Return [x, y] of the center of cell containing provided text 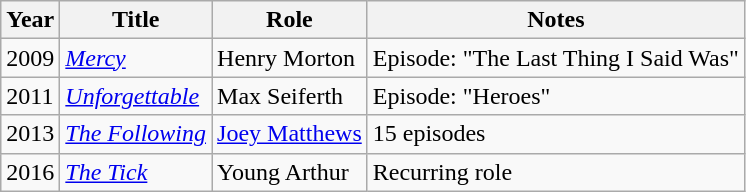
Young Arthur [290, 172]
Recurring role [556, 172]
2013 [30, 134]
Unforgettable [136, 96]
The Tick [136, 172]
Role [290, 20]
Episode: "Heroes" [556, 96]
Joey Matthews [290, 134]
2009 [30, 58]
Mercy [136, 58]
Henry Morton [290, 58]
Notes [556, 20]
Episode: "The Last Thing I Said Was" [556, 58]
15 episodes [556, 134]
Year [30, 20]
Max Seiferth [290, 96]
Title [136, 20]
2016 [30, 172]
2011 [30, 96]
The Following [136, 134]
